Capture the cell that displays the provided text and extract its (X, Y) central coordinate. 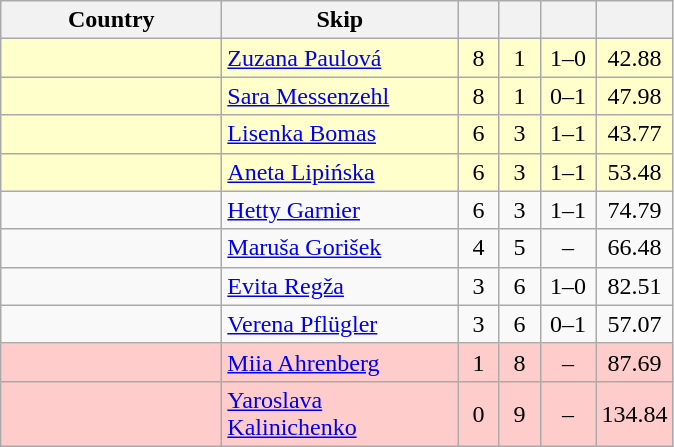
Skip (340, 20)
Yaroslava Kalinichenko (340, 414)
87.69 (634, 362)
47.98 (634, 96)
53.48 (634, 172)
Aneta Lipińska (340, 172)
Sara Messenzehl (340, 96)
66.48 (634, 248)
43.77 (634, 134)
5 (520, 248)
42.88 (634, 58)
134.84 (634, 414)
Lisenka Bomas (340, 134)
Verena Pflügler (340, 324)
82.51 (634, 286)
Country (112, 20)
Evita Regža (340, 286)
Maruša Gorišek (340, 248)
74.79 (634, 210)
57.07 (634, 324)
Hetty Garnier (340, 210)
Zuzana Paulová (340, 58)
0 (478, 414)
9 (520, 414)
Miia Ahrenberg (340, 362)
4 (478, 248)
